Return the [x, y] coordinate for the center point of the cell that contains the specified text.  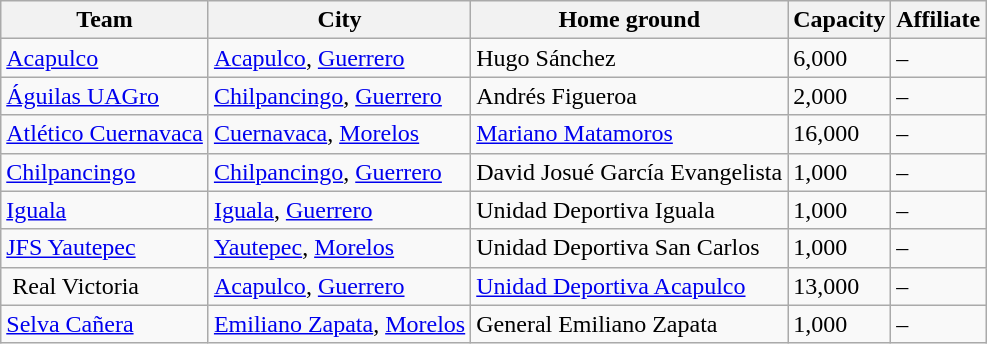
Capacity [840, 20]
Unidad Deportiva Iguala [630, 210]
Atlético Cuernavaca [105, 134]
2,000 [840, 96]
Iguala, Guerrero [339, 210]
Home ground [630, 20]
Iguala [105, 210]
Team [105, 20]
Mariano Matamoros [630, 134]
General Emiliano Zapata [630, 324]
16,000 [840, 134]
Acapulco [105, 58]
Affiliate [938, 20]
Unidad Deportiva Acapulco [630, 286]
Emiliano Zapata, Morelos [339, 324]
Selva Cañera [105, 324]
JFS Yautepec [105, 248]
6,000 [840, 58]
David Josué García Evangelista [630, 172]
Hugo Sánchez [630, 58]
Unidad Deportiva San Carlos [630, 248]
City [339, 20]
13,000 [840, 286]
Chilpancingo [105, 172]
Real Victoria [105, 286]
Yautepec, Morelos [339, 248]
Cuernavaca, Morelos [339, 134]
Andrés Figueroa [630, 96]
Águilas UAGro [105, 96]
